Find where the given text appears and provide that cell's center as [x, y] coordinate. 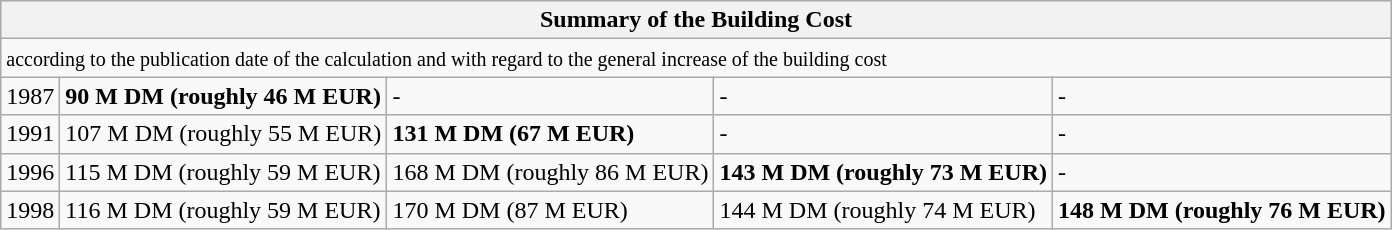
116 M DM (roughly 59 M EUR) [224, 210]
170 M DM (87 M EUR) [550, 210]
90 M DM (roughly 46 M EUR) [224, 96]
1998 [30, 210]
107 M DM (roughly 55 M EUR) [224, 134]
143 M DM (roughly 73 M EUR) [884, 172]
1996 [30, 172]
1987 [30, 96]
144 M DM (roughly 74 M EUR) [884, 210]
1991 [30, 134]
148 M DM (roughly 76 M EUR) [1222, 210]
according to the publication date of the calculation and with regard to the general increase of the building cost [696, 58]
168 M DM (roughly 86 M EUR) [550, 172]
115 M DM (roughly 59 M EUR) [224, 172]
131 M DM (67 M EUR) [550, 134]
Summary of the Building Cost [696, 20]
